Locate the cell with the specified text and output its (X, Y) center coordinate. 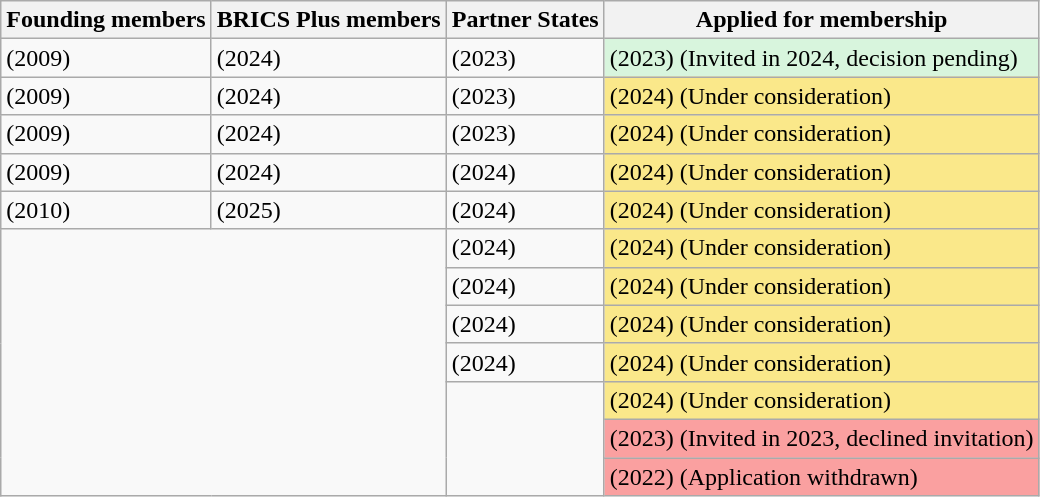
(2023) (Invited in 2023, declined invitation) (822, 438)
(2022) (Application withdrawn) (822, 477)
Applied for membership (822, 20)
BRICS Plus members (328, 20)
(2025) (328, 210)
Founding members (106, 20)
(2010) (106, 210)
(2023) (Invited in 2024, decision pending) (822, 58)
Partner States (525, 20)
